Return [x, y] of the center of cell containing provided text 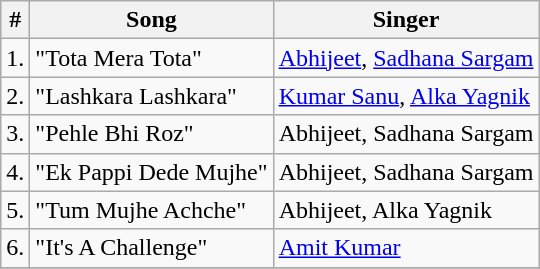
5. [16, 210]
"Pehle Bhi Roz" [152, 134]
"Tum Mujhe Achche" [152, 210]
"Lashkara Lashkara" [152, 96]
1. [16, 58]
Kumar Sanu, Alka Yagnik [406, 96]
Song [152, 20]
Abhijeet, Alka Yagnik [406, 210]
2. [16, 96]
# [16, 20]
4. [16, 172]
6. [16, 248]
"It's A Challenge" [152, 248]
Singer [406, 20]
"Tota Mera Tota" [152, 58]
"Ek Pappi Dede Mujhe" [152, 172]
Amit Kumar [406, 248]
3. [16, 134]
